From the cell containing the given text, extract its center point as [x, y] coordinate. 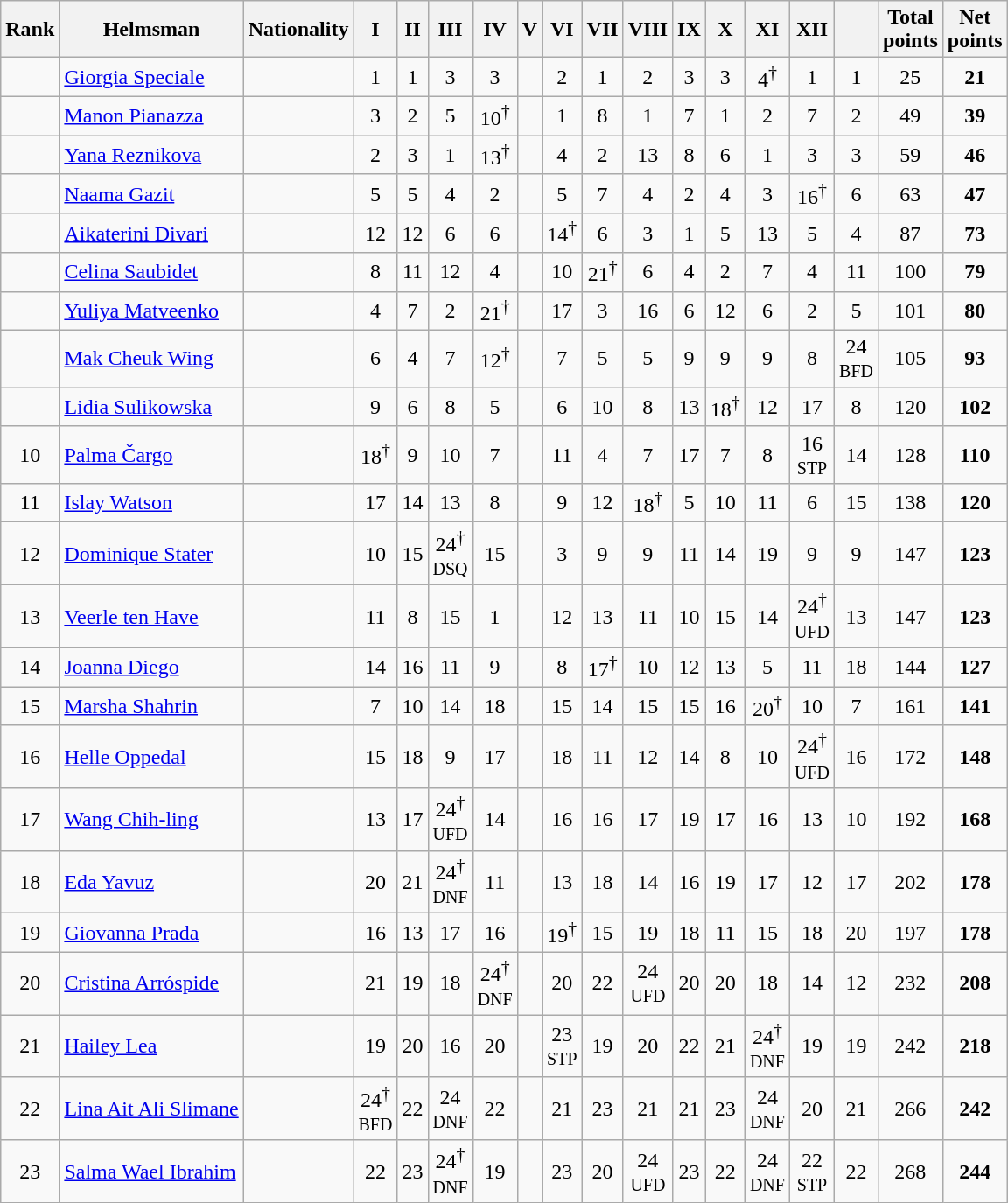
138 [911, 502]
IV [495, 30]
Lidia Sulikowska [151, 408]
16STP [812, 455]
17† [602, 667]
Yuliya Matveenko [151, 311]
VII [602, 30]
268 [911, 1172]
49 [911, 115]
III [450, 30]
59 [911, 156]
Totalpoints [911, 30]
VIII [647, 30]
VI [563, 30]
100 [911, 273]
63 [911, 194]
Mak Cheuk Wing [151, 359]
128 [911, 455]
144 [911, 667]
202 [911, 882]
Lina Ait Ali Slimane [151, 1109]
244 [975, 1172]
101 [911, 311]
Joanna Diego [151, 667]
Netpoints [975, 30]
Salma Wael Ibrahim [151, 1172]
13† [495, 156]
Marsha Shahrin [151, 707]
79 [975, 273]
Palma Čargo [151, 455]
47 [975, 194]
Nationality [298, 30]
87 [911, 233]
IX [689, 30]
25 [911, 77]
Islay Watson [151, 502]
4† [766, 77]
Veerle ten Have [151, 616]
Rank [30, 30]
24†DSQ [450, 554]
Helmsman [151, 30]
93 [975, 359]
10† [495, 115]
Giorgia Speciale [151, 77]
24†BFD [375, 1109]
Naama Gazit [151, 194]
110 [975, 455]
Wang Chih-ling [151, 820]
232 [911, 983]
148 [975, 757]
V [529, 30]
46 [975, 156]
102 [975, 408]
218 [975, 1046]
X [724, 30]
XI [766, 30]
197 [911, 933]
I [375, 30]
Aikaterini Divari [151, 233]
II [413, 30]
Yana Reznikova [151, 156]
141 [975, 707]
16† [812, 194]
80 [975, 311]
39 [975, 115]
Dominique Stater [151, 554]
Hailey Lea [151, 1046]
105 [911, 359]
Eda Yavuz [151, 882]
22STP [812, 1172]
19† [563, 933]
14† [563, 233]
168 [975, 820]
127 [975, 667]
24BFD [857, 359]
23STP [563, 1046]
Cristina Arróspide [151, 983]
Helle Oppedal [151, 757]
73 [975, 233]
208 [975, 983]
Giovanna Prada [151, 933]
161 [911, 707]
172 [911, 757]
192 [911, 820]
Celina Saubidet [151, 273]
XII [812, 30]
Manon Pianazza [151, 115]
12† [495, 359]
20† [766, 707]
266 [911, 1109]
